Scan for the cell matching the given text and deliver its (X, Y) coordinate at center. 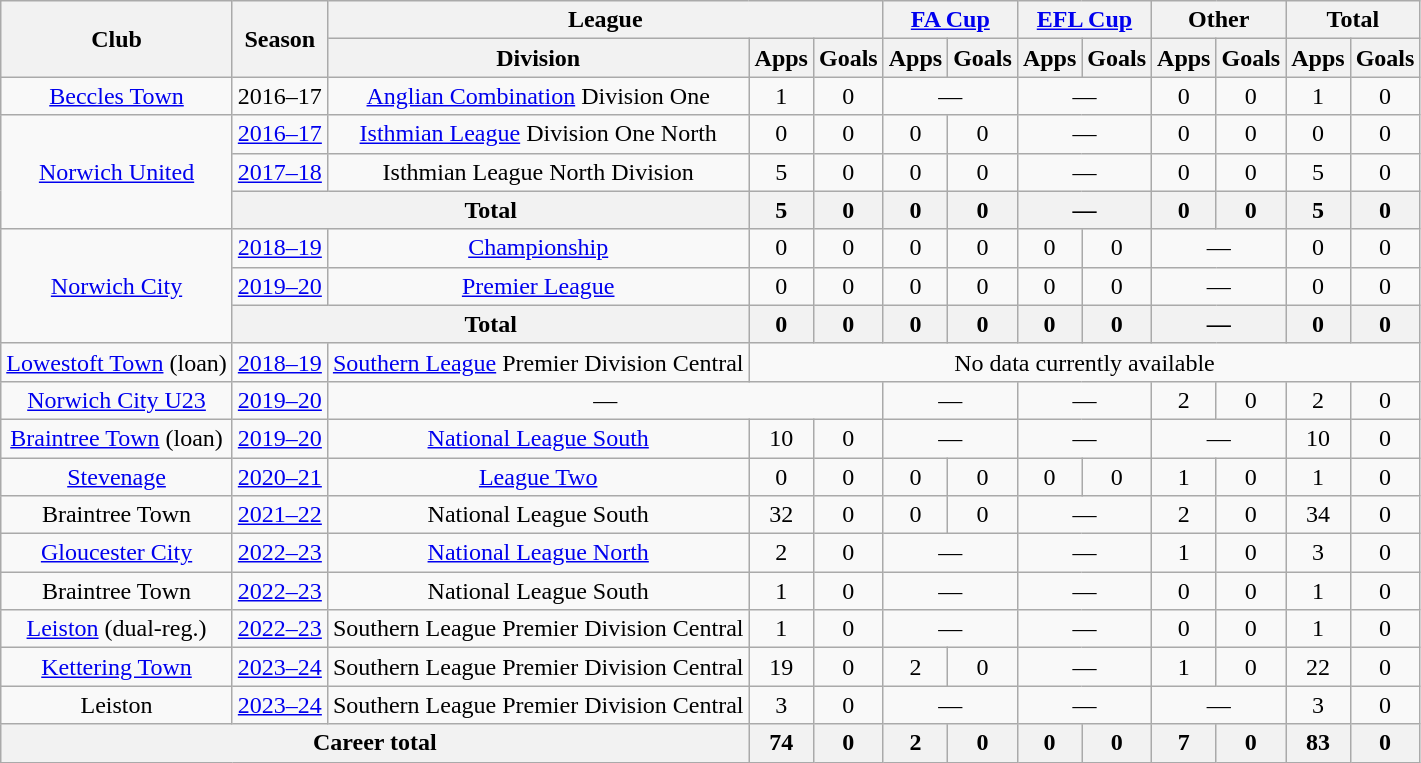
Isthmian League North Division (538, 172)
Isthmian League Division One North (538, 134)
Other (1219, 20)
Premier League (538, 286)
Division (538, 58)
Norwich United (117, 172)
Season (280, 39)
Gloucester City (117, 553)
7 (1184, 743)
Club (117, 39)
No data currently available (1084, 362)
83 (1318, 743)
2017–18 (280, 172)
Kettering Town (117, 667)
League Two (538, 477)
Career total (375, 743)
19 (781, 667)
Braintree Town (loan) (117, 438)
2021–22 (280, 515)
Norwich City (117, 286)
Leiston (dual-reg.) (117, 629)
EFL Cup (1084, 20)
2020–21 (280, 477)
National League North (538, 553)
Stevenage (117, 477)
34 (1318, 515)
74 (781, 743)
Leiston (117, 705)
League (605, 20)
Championship (538, 248)
32 (781, 515)
Lowestoft Town (loan) (117, 362)
Norwich City U23 (117, 400)
Beccles Town (117, 96)
Anglian Combination Division One (538, 96)
22 (1318, 667)
FA Cup (950, 20)
